Extract the [X, Y] coordinate from the center of the cell holding the provided text.  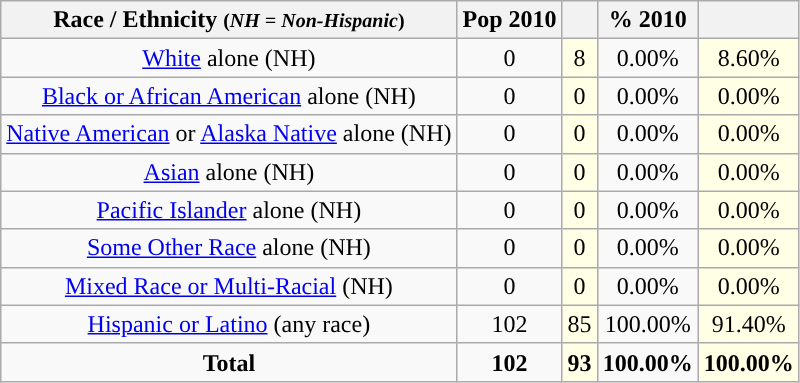
Native American or Alaska Native alone (NH) [229, 134]
Pacific Islander alone (NH) [229, 210]
93 [580, 362]
Asian alone (NH) [229, 172]
White alone (NH) [229, 58]
Pop 2010 [510, 20]
8 [580, 58]
91.40% [748, 324]
85 [580, 324]
Mixed Race or Multi-Racial (NH) [229, 286]
Black or African American alone (NH) [229, 96]
Race / Ethnicity (NH = Non-Hispanic) [229, 20]
Some Other Race alone (NH) [229, 248]
Total [229, 362]
8.60% [748, 58]
% 2010 [648, 20]
Hispanic or Latino (any race) [229, 324]
